Determine the (x, y) coordinate at the center of the cell enclosing the given text.  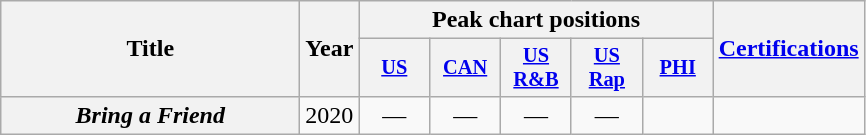
CAN (466, 68)
USRap (606, 68)
2020 (330, 115)
Bring a Friend (150, 115)
PHI (678, 68)
Certifications (788, 49)
US (394, 68)
Peak chart positions (536, 20)
Year (330, 49)
USR&B (536, 68)
Title (150, 49)
